Capture the cell that displays the provided text and extract its (X, Y) central coordinate. 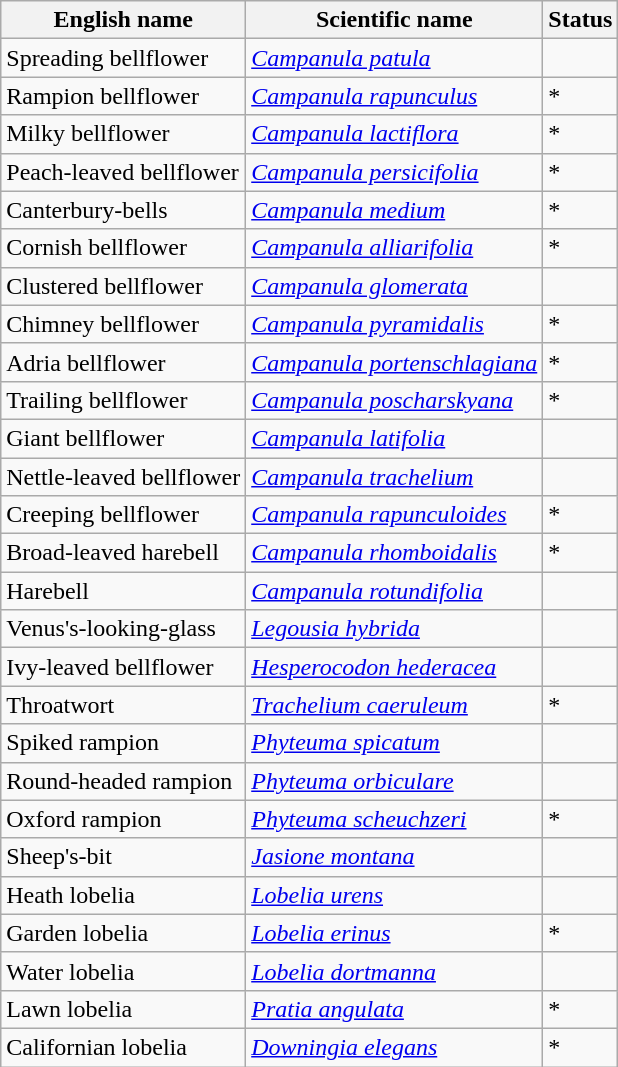
Campanula trachelium (394, 477)
Adria bellflower (124, 362)
Legousia hybrida (394, 629)
English name (124, 20)
Chimney bellflower (124, 324)
Nettle-leaved bellflower (124, 477)
Campanula poscharskyana (394, 400)
Canterbury-bells (124, 210)
Ivy-leaved bellflower (124, 667)
Campanula portenschlagiana (394, 362)
Phyteuma spicatum (394, 743)
Lobelia erinus (394, 933)
Water lobelia (124, 971)
Phyteuma scheuchzeri (394, 819)
Throatwort (124, 705)
Campanula latifolia (394, 438)
Round-headed rampion (124, 781)
Campanula medium (394, 210)
Peach-leaved bellflower (124, 172)
Campanula lactiflora (394, 134)
Trachelium caeruleum (394, 705)
Phyteuma orbiculare (394, 781)
Status (580, 20)
Campanula rapunculoides (394, 515)
Trailing bellflower (124, 400)
Rampion bellflower (124, 96)
Jasione montana (394, 857)
Harebell (124, 591)
Campanula rhomboidalis (394, 553)
Heath lobelia (124, 895)
Campanula alliarifolia (394, 248)
Hesperocodon hederacea (394, 667)
Lobelia dortmanna (394, 971)
Creeping bellflower (124, 515)
Campanula rapunculus (394, 96)
Campanula rotundifolia (394, 591)
Spiked rampion (124, 743)
Pratia angulata (394, 1009)
Campanula glomerata (394, 286)
Campanula pyramidalis (394, 324)
Lawn lobelia (124, 1009)
Garden lobelia (124, 933)
Cornish bellflower (124, 248)
Sheep's-bit (124, 857)
Californian lobelia (124, 1047)
Oxford rampion (124, 819)
Scientific name (394, 20)
Lobelia urens (394, 895)
Spreading bellflower (124, 58)
Milky bellflower (124, 134)
Clustered bellflower (124, 286)
Campanula patula (394, 58)
Downingia elegans (394, 1047)
Campanula persicifolia (394, 172)
Giant bellflower (124, 438)
Broad-leaved harebell (124, 553)
Venus's-looking-glass (124, 629)
